Detect which cell encompasses the target text, then output its [x, y] center coordinate. 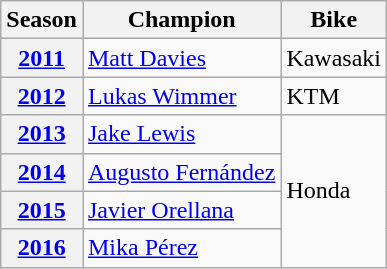
KTM [334, 96]
2012 [42, 96]
Season [42, 20]
2013 [42, 134]
Javier Orellana [181, 210]
2011 [42, 58]
Bike [334, 20]
Augusto Fernández [181, 172]
Matt Davies [181, 58]
Mika Pérez [181, 248]
Champion [181, 20]
Honda [334, 191]
2015 [42, 210]
Jake Lewis [181, 134]
Lukas Wimmer [181, 96]
2016 [42, 248]
2014 [42, 172]
Kawasaki [334, 58]
